Extract the [x, y] coordinate from the center of the cell holding the provided text.  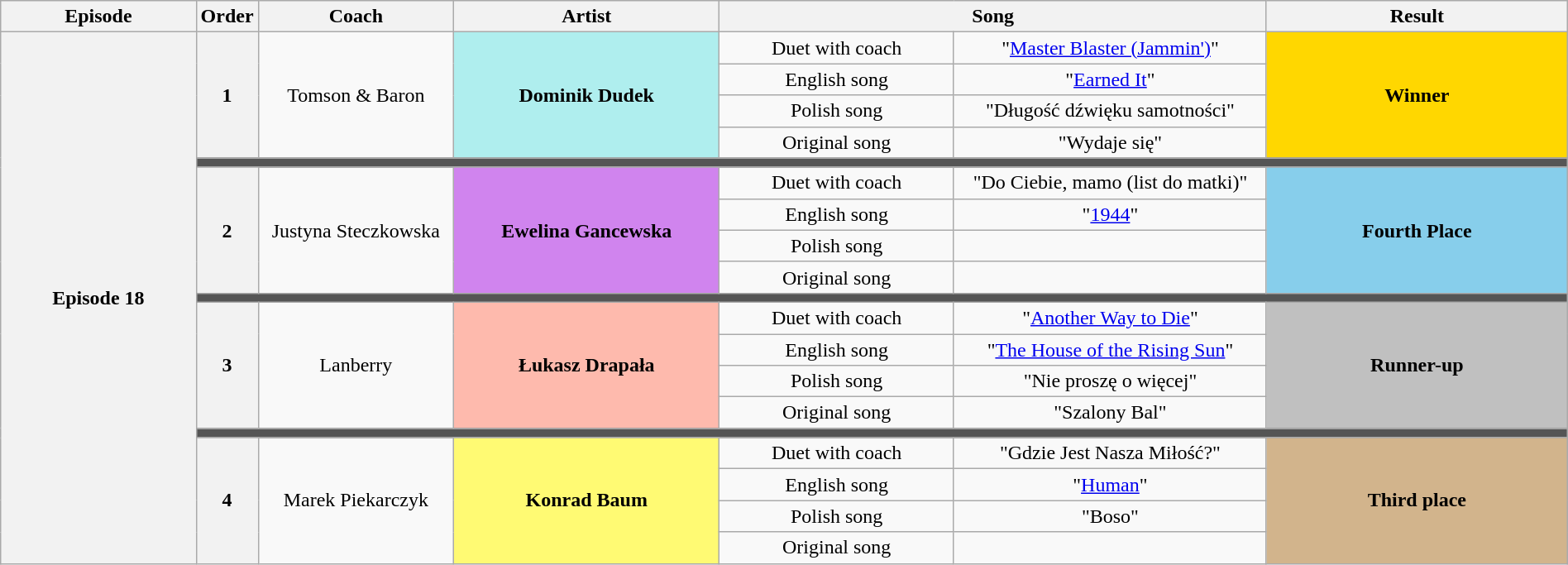
Marek Piekarczyk [356, 500]
"The House of the Rising Sun" [1110, 350]
"Earned It" [1110, 79]
Result [1417, 17]
"Szalony Bal" [1110, 413]
Episode 18 [98, 298]
"Wydaje się" [1110, 142]
"Nie proszę o więcej" [1110, 381]
Episode [98, 17]
Order [227, 17]
Artist [587, 17]
"Human" [1110, 485]
Song [993, 17]
Ewelina Gancewska [587, 230]
Lanberry [356, 365]
4 [227, 500]
Tomson & Baron [356, 95]
Dominik Dudek [587, 95]
2 [227, 230]
Konrad Baum [587, 500]
"Boso" [1110, 516]
"Do Ciebie, mamo (list do matki)" [1110, 183]
Runner-up [1417, 365]
Third place [1417, 500]
"Gdzie Jest Nasza Miłość?" [1110, 453]
Coach [356, 17]
Fourth Place [1417, 230]
3 [227, 365]
Winner [1417, 95]
Justyna Steczkowska [356, 230]
"1944" [1110, 214]
"Another Way to Die" [1110, 318]
"Master Blaster (Jammin')" [1110, 48]
1 [227, 95]
"Długość dźwięku samotności" [1110, 111]
Łukasz Drapała [587, 365]
